Extract the (x, y) coordinate from the center of the cell holding the provided text.  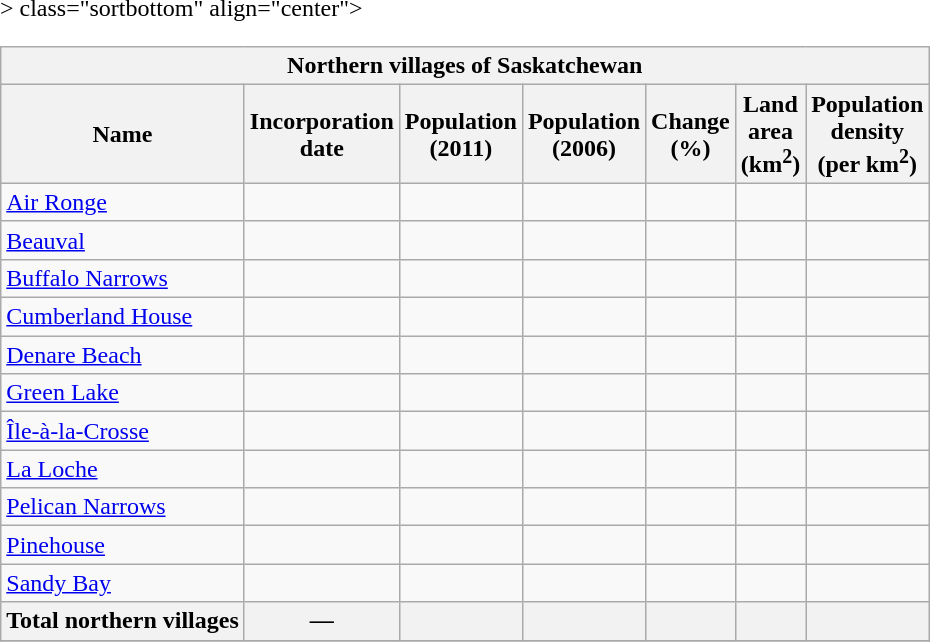
Pinehouse (123, 545)
Île-à-la-Crosse (123, 431)
Cumberland House (123, 317)
La Loche (123, 469)
Change(%) (691, 134)
Name (123, 134)
Population(2011) (460, 134)
Northern villages of Saskatchewan (465, 66)
Beauval (123, 240)
Denare Beach (123, 355)
— (322, 621)
Pelican Narrows (123, 507)
Sandy Bay (123, 583)
Incorporationdate (322, 134)
Population(2006) (584, 134)
Populationdensity(per km2) (868, 134)
Total northern villages (123, 621)
Buffalo Narrows (123, 278)
Air Ronge (123, 202)
Green Lake (123, 393)
Land area(km2) (770, 134)
